For the text-containing cell, return its midpoint in [X, Y] coordinate format. 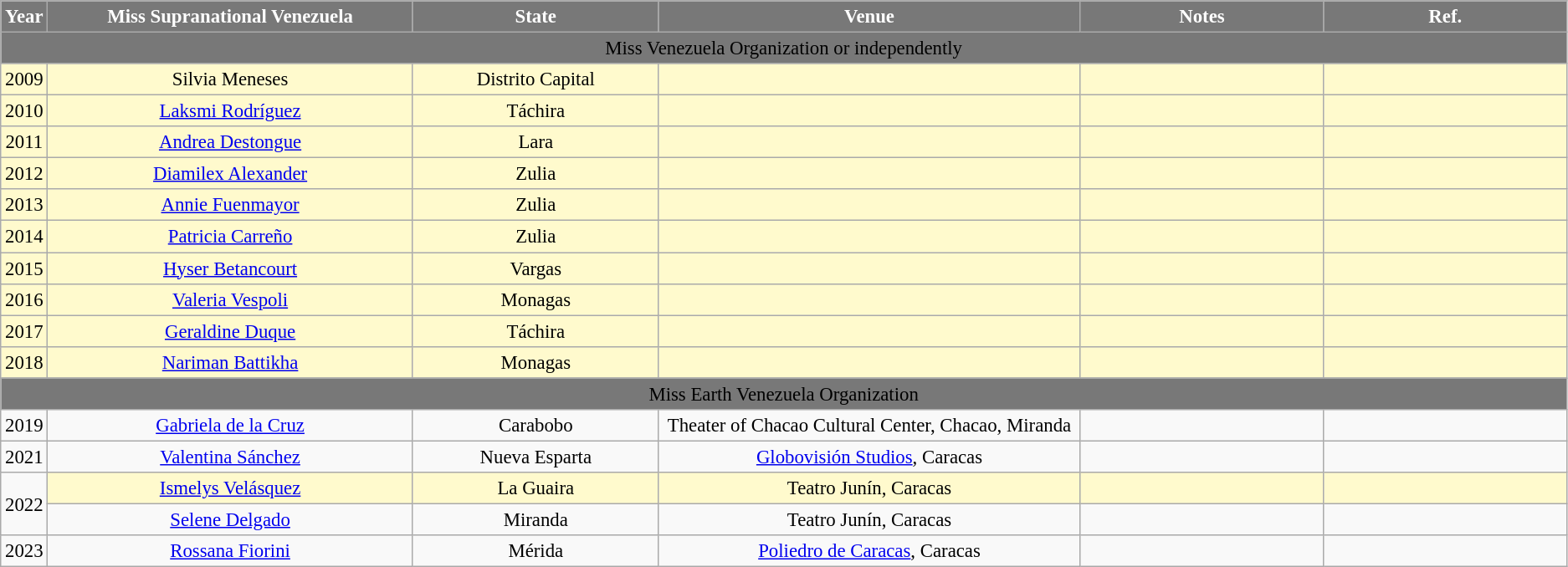
Laksmi Rodríguez [230, 111]
Valeria Vespoli [230, 299]
Valentina Sánchez [230, 457]
Rossana Fiorini [230, 551]
Selene Delgado [230, 519]
Globovisión Studios, Caracas [869, 457]
Gabriela de la Cruz [230, 426]
Miss Venezuela Organization or independently [784, 49]
La Guaira [535, 488]
Vargas [535, 268]
Silvia Meneses [230, 79]
2012 [24, 174]
2009 [24, 79]
2011 [24, 142]
Hyser Betancourt [230, 268]
Theater of Chacao Cultural Center, Chacao, Miranda [869, 426]
2015 [24, 268]
Diamilex Alexander [230, 174]
2014 [24, 237]
Annie Fuenmayor [230, 205]
Carabobo [535, 426]
Mérida [535, 551]
2017 [24, 331]
Andrea Destongue [230, 142]
Geraldine Duque [230, 331]
Year [24, 17]
2016 [24, 299]
Venue [869, 17]
2013 [24, 205]
2022 [24, 503]
Nariman Battikha [230, 362]
State [535, 17]
Nueva Esparta [535, 457]
Lara [535, 142]
2018 [24, 362]
Miss Supranational Venezuela [230, 17]
2019 [24, 426]
Miranda [535, 519]
Notes [1202, 17]
2021 [24, 457]
Miss Earth Venezuela Organization [784, 394]
Ref. [1445, 17]
Patricia Carreño [230, 237]
2023 [24, 551]
Poliedro de Caracas, Caracas [869, 551]
Distrito Capital [535, 79]
2010 [24, 111]
Ismelys Velásquez [230, 488]
